Scan for the cell matching the given text and deliver its [X, Y] coordinate at center. 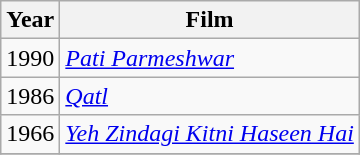
1966 [30, 134]
1986 [30, 96]
Pati Parmeshwar [210, 58]
Yeh Zindagi Kitni Haseen Hai [210, 134]
1990 [30, 58]
Film [210, 20]
Year [30, 20]
Qatl [210, 96]
